Determine the [X, Y] coordinate at the center of the cell enclosing the given text.  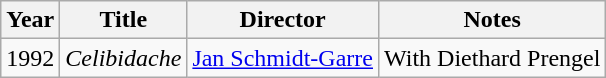
Celibidache [124, 58]
Title [124, 20]
Jan Schmidt-Garre [283, 58]
Director [283, 20]
Notes [492, 20]
Year [30, 20]
1992 [30, 58]
With Diethard Prengel [492, 58]
